Return [X, Y] of the center of cell containing provided text 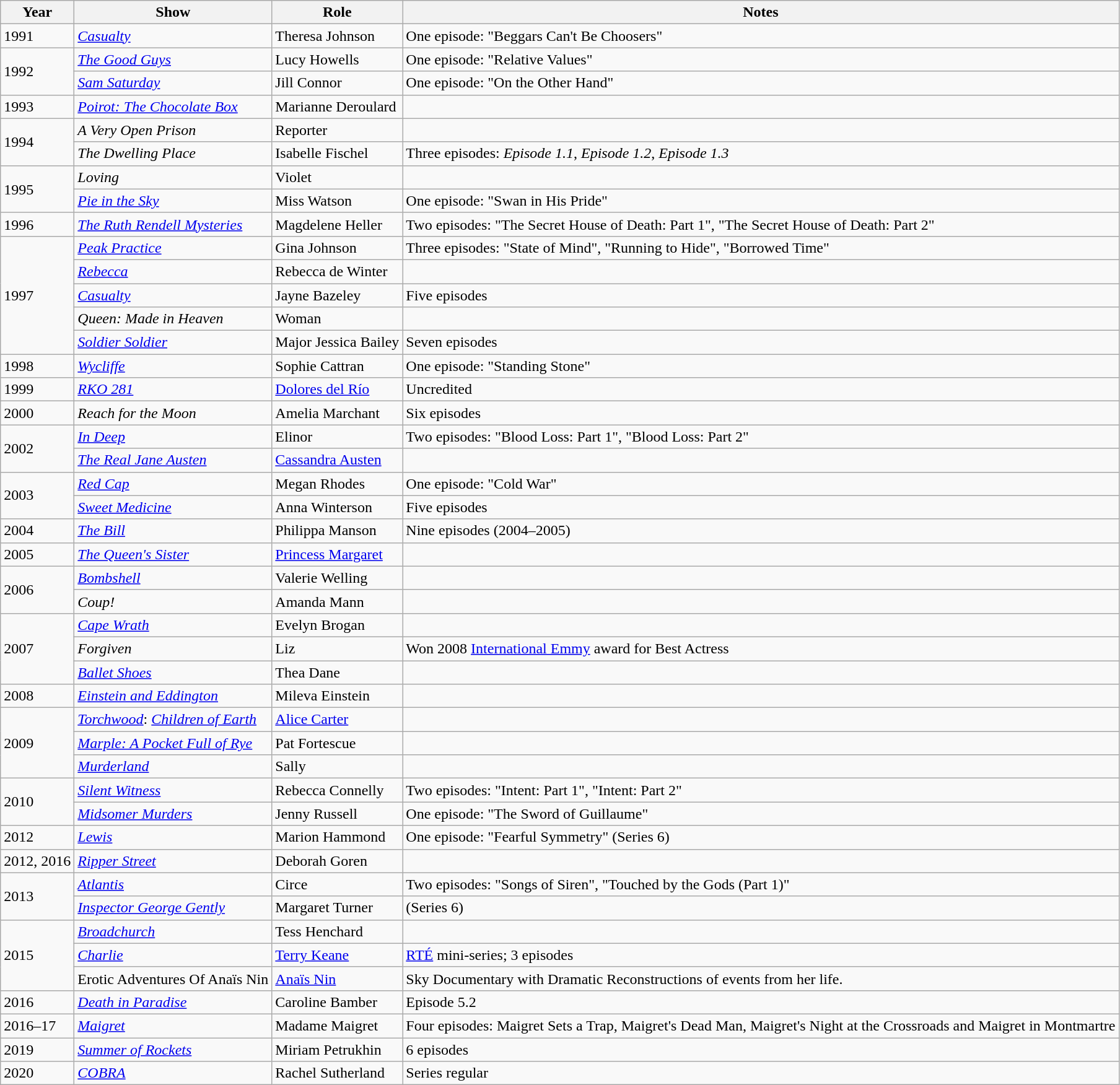
2002 [37, 448]
Torchwood: Children of Earth [173, 720]
The Queen's Sister [173, 554]
Dolores del Río [337, 390]
Two episodes: "Songs of Siren", "Touched by the Gods (Part 1)" [761, 884]
Megan Rhodes [337, 484]
2012 [37, 837]
Amelia Marchant [337, 413]
2000 [37, 413]
1997 [37, 295]
Rebecca de Winter [337, 271]
Anna Winterson [337, 507]
2004 [37, 531]
One episode: "The Sword of Guillaume" [761, 814]
Forgiven [173, 648]
Einstein and Eddington [173, 696]
Jill Connor [337, 83]
Margaret Turner [337, 908]
2016 [37, 1002]
1999 [37, 390]
Maigret [173, 1026]
1996 [37, 224]
Miss Watson [337, 201]
Summer of Rockets [173, 1050]
(Series 6) [761, 908]
Ballet Shoes [173, 672]
One episode: "Relative Values" [761, 59]
Coup! [173, 601]
One episode: "Standing Stone" [761, 366]
Pie in the Sky [173, 201]
Rachel Sutherland [337, 1073]
The Real Jane Austen [173, 460]
Major Jessica Bailey [337, 342]
Poirot: The Chocolate Box [173, 107]
Two episodes: "The Secret House of Death: Part 1", "The Secret House of Death: Part 2" [761, 224]
Woman [337, 319]
Ripper Street [173, 861]
2005 [37, 554]
Notes [761, 12]
2012, 2016 [37, 861]
RKO 281 [173, 390]
The Ruth Rendell Mysteries [173, 224]
2008 [37, 696]
Philippa Manson [337, 531]
Marion Hammond [337, 837]
Four episodes: Maigret Sets a Trap, Maigret's Dead Man, Maigret's Night at the Crossroads and Maigret in Montmartre [761, 1026]
Mileva Einstein [337, 696]
Rebecca [173, 271]
Isabelle Fischel [337, 154]
The Bill [173, 531]
Murderland [173, 767]
Three episodes: "State of Mind", "Running to Hide", "Borrowed Time" [761, 248]
One episode: "Fearful Symmetry" (Series 6) [761, 837]
2009 [37, 743]
2006 [37, 590]
2020 [37, 1073]
One episode: "Swan in His Pride" [761, 201]
Seven episodes [761, 342]
The Dwelling Place [173, 154]
Peak Practice [173, 248]
Loving [173, 177]
Jayne Bazeley [337, 295]
Sky Documentary with Dramatic Reconstructions of events from her life. [761, 978]
Reporter [337, 130]
Thea Dane [337, 672]
Madame Maigret [337, 1026]
Soldier Soldier [173, 342]
Marple: A Pocket Full of Rye [173, 743]
Two episodes: "Intent: Part 1", "Intent: Part 2" [761, 790]
Rebecca Connelly [337, 790]
Deborah Goren [337, 861]
Silent Witness [173, 790]
One episode: "Cold War" [761, 484]
Magdelene Heller [337, 224]
2013 [37, 896]
Atlantis [173, 884]
Show [173, 12]
Amanda Mann [337, 601]
Sally [337, 767]
2016–17 [37, 1026]
1992 [37, 71]
Role [337, 12]
One episode: "On the Other Hand" [761, 83]
Series regular [761, 1073]
The Good Guys [173, 59]
Caroline Bamber [337, 1002]
A Very Open Prison [173, 130]
One episode: "Beggars Can't Be Choosers" [761, 36]
2007 [37, 648]
1994 [37, 142]
1993 [37, 107]
1995 [37, 189]
Gina Johnson [337, 248]
Nine episodes (2004–2005) [761, 531]
Sam Saturday [173, 83]
Cape Wrath [173, 625]
RTÉ mini-series; 3 episodes [761, 955]
Reach for the Moon [173, 413]
Death in Paradise [173, 1002]
Year [37, 12]
Theresa Johnson [337, 36]
Episode 5.2 [761, 1002]
Erotic Adventures Of Anaïs Nin [173, 978]
Marianne Deroulard [337, 107]
COBRA [173, 1073]
Red Cap [173, 484]
Violet [337, 177]
Two episodes: "Blood Loss: Part 1", "Blood Loss: Part 2" [761, 437]
Circe [337, 884]
Alice Carter [337, 720]
In Deep [173, 437]
Lewis [173, 837]
Sweet Medicine [173, 507]
Six episodes [761, 413]
Broadchurch [173, 931]
Cassandra Austen [337, 460]
Liz [337, 648]
Bombshell [173, 578]
Uncredited [761, 390]
1991 [37, 36]
1998 [37, 366]
Jenny Russell [337, 814]
Elinor [337, 437]
2019 [37, 1050]
Won 2008 International Emmy award for Best Actress [761, 648]
Princess Margaret [337, 554]
Miriam Petrukhin [337, 1050]
2010 [37, 802]
2015 [37, 955]
Sophie Cattran [337, 366]
Three episodes: Episode 1.1, Episode 1.2, Episode 1.3 [761, 154]
Pat Fortescue [337, 743]
Valerie Welling [337, 578]
Inspector George Gently [173, 908]
Lucy Howells [337, 59]
2003 [37, 495]
Queen: Made in Heaven [173, 319]
Wycliffe [173, 366]
Midsomer Murders [173, 814]
Tess Henchard [337, 931]
6 episodes [761, 1050]
Anaïs Nin [337, 978]
Terry Keane [337, 955]
Charlie [173, 955]
Evelyn Brogan [337, 625]
